Find where the given text appears and provide that cell's center as (X, Y) coordinate. 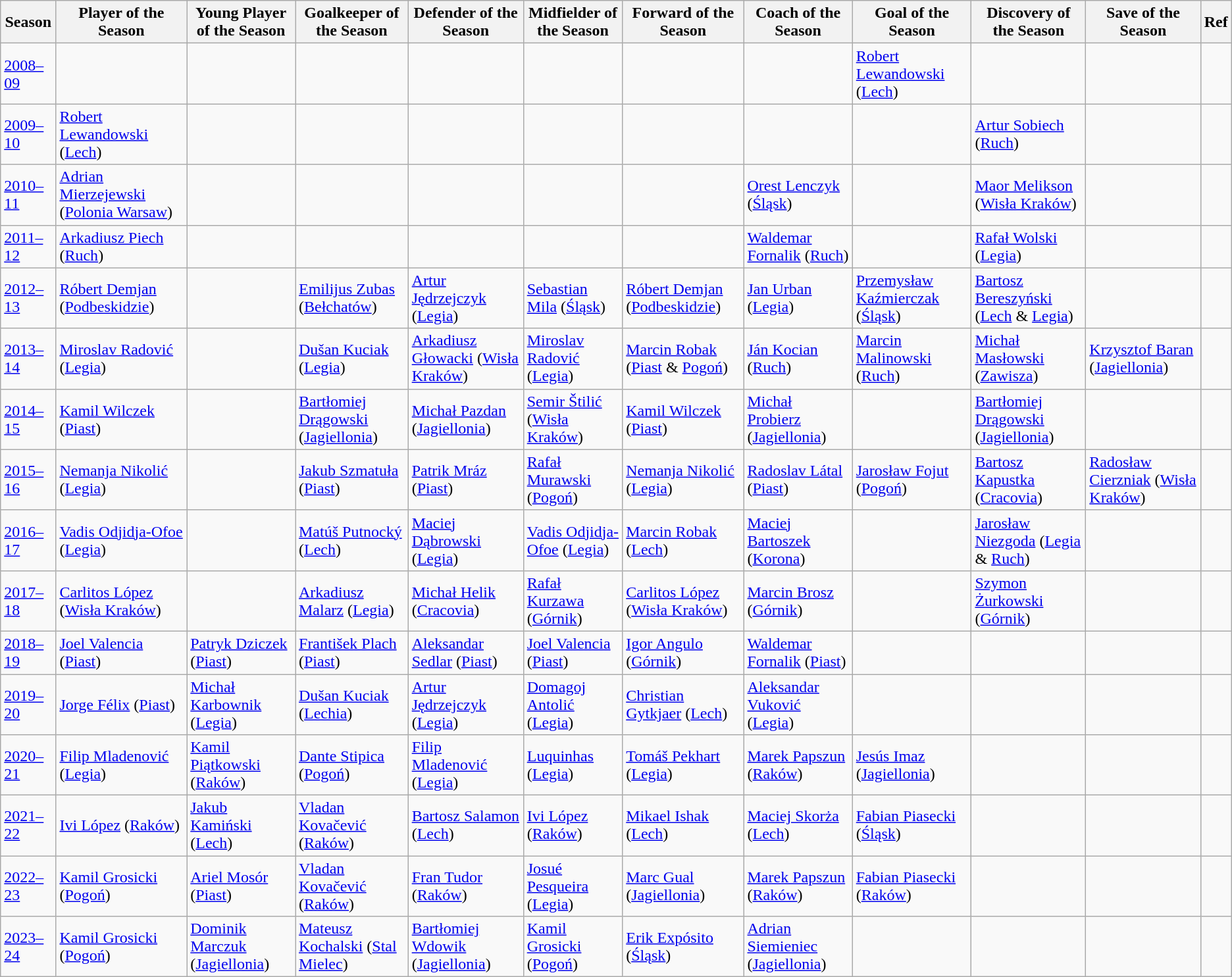
Defender of the Season (466, 22)
Mateusz Kochalski (Stal Mielec) (351, 947)
Coach of the Season (798, 22)
Dušan Kuciak (Lechia) (351, 704)
2021–22 (28, 826)
Maor Melikson (Wisła Kraków) (1029, 195)
Player of the Season (121, 22)
Luquinhas (Legia) (573, 765)
2009–10 (28, 134)
Patryk Dziczek (Piast) (241, 653)
2016–17 (28, 540)
Emilijus Zubas (Bełchatów) (351, 298)
Erik Expósito (Śląsk) (683, 947)
2019–20 (28, 704)
Jesús Imaz (Jagiellonia) (912, 765)
2017–18 (28, 601)
Jakub Kamiński (Lech) (241, 826)
2023–24 (28, 947)
František Plach (Piast) (351, 653)
Radosław Cierzniak (Wisła Kraków) (1143, 480)
Jarosław Niezgoda (Legia & Ruch) (1029, 540)
Bartosz Kapustka (Cracovia) (1029, 480)
Young Player of the Season (241, 22)
Mikael Ishak (Lech) (683, 826)
Artur Sobiech (Ruch) (1029, 134)
2013–14 (28, 359)
2015–16 (28, 480)
Kamil Piątkowski (Raków) (241, 765)
Marcin Brosz (Górnik) (798, 601)
Michał Helik (Cracovia) (466, 601)
Christian Gytkjaer (Lech) (683, 704)
Szymon Żurkowski (Górnik) (1029, 601)
Waldemar Fornalik (Piast) (798, 653)
Josué Pesqueira (Legia) (573, 886)
Igor Angulo (Górnik) (683, 653)
Goal of the Season (912, 22)
Ref (1216, 22)
Dominik Marczuk (Jagiellonia) (241, 947)
Discovery of the Season (1029, 22)
2014–15 (28, 419)
Rafał Kurzawa (Górnik) (573, 601)
Jorge Félix (Piast) (121, 704)
Maciej Skorża (Lech) (798, 826)
Michał Masłowski (Zawisza) (1029, 359)
Fabian Piasecki (Raków) (912, 886)
Orest Lenczyk (Śląsk) (798, 195)
Matúš Putnocký (Lech) (351, 540)
Krzysztof Baran (Jagiellonia) (1143, 359)
Waldemar Fornalik (Ruch) (798, 246)
Marcin Robak (Lech) (683, 540)
Jarosław Fojut (Pogoń) (912, 480)
2018–19 (28, 653)
Sebastian Mila (Śląsk) (573, 298)
Adrian Siemieniec (Jagiellonia) (798, 947)
Aleksandar Vuković (Legia) (798, 704)
Ján Kocian (Ruch) (798, 359)
Przemysław Kaźmierczak (Śląsk) (912, 298)
Save of the Season (1143, 22)
Bartłomiej Wdowik (Jagiellonia) (466, 947)
Dušan Kuciak (Legia) (351, 359)
Arkadiusz Malarz (Legia) (351, 601)
2011–12 (28, 246)
Arkadiusz Piech (Ruch) (121, 246)
Michał Pazdan (Jagiellonia) (466, 419)
Maciej Bartoszek (Korona) (798, 540)
Michał Karbownik (Legia) (241, 704)
Ariel Mosór (Piast) (241, 886)
2012–13 (28, 298)
Rafał Murawski (Pogoń) (573, 480)
Bartosz Bereszyński (Lech & Legia) (1029, 298)
Marc Gual (Jagiellonia) (683, 886)
Michał Probierz (Jagiellonia) (798, 419)
Arkadiusz Głowacki (Wisła Kraków) (466, 359)
Season (28, 22)
Tomáš Pekhart (Legia) (683, 765)
Fran Tudor (Raków) (466, 886)
Radoslav Látal (Piast) (798, 480)
2010–11 (28, 195)
2008–09 (28, 74)
2022–23 (28, 886)
Maciej Dąbrowski (Legia) (466, 540)
Rafał Wolski (Legia) (1029, 246)
Adrian Mierzejewski (Polonia Warsaw) (121, 195)
Aleksandar Sedlar (Piast) (466, 653)
Marcin Malinowski (Ruch) (912, 359)
Bartosz Salamon (Lech) (466, 826)
Domagoj Antolić (Legia) (573, 704)
2020–21 (28, 765)
Patrik Mráz (Piast) (466, 480)
Marcin Robak (Piast & Pogoń) (683, 359)
Semir Štilić (Wisła Kraków) (573, 419)
Forward of the Season (683, 22)
Goalkeeper of the Season (351, 22)
Jan Urban (Legia) (798, 298)
Midfielder of the Season (573, 22)
Dante Stipica (Pogoń) (351, 765)
Fabian Piasecki (Śląsk) (912, 826)
Jakub Szmatuła (Piast) (351, 480)
